Return the (x, y) coordinate for the center point of the cell that contains the specified text.  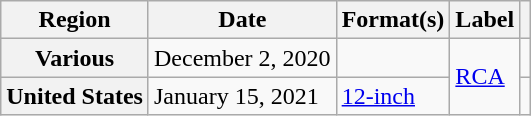
12-inch (393, 96)
January 15, 2021 (242, 96)
United States (75, 96)
Format(s) (393, 20)
Region (75, 20)
Various (75, 58)
December 2, 2020 (242, 58)
Label (485, 20)
RCA (485, 77)
Date (242, 20)
